Determine the [x, y] coordinate at the center of the cell enclosing the given text.  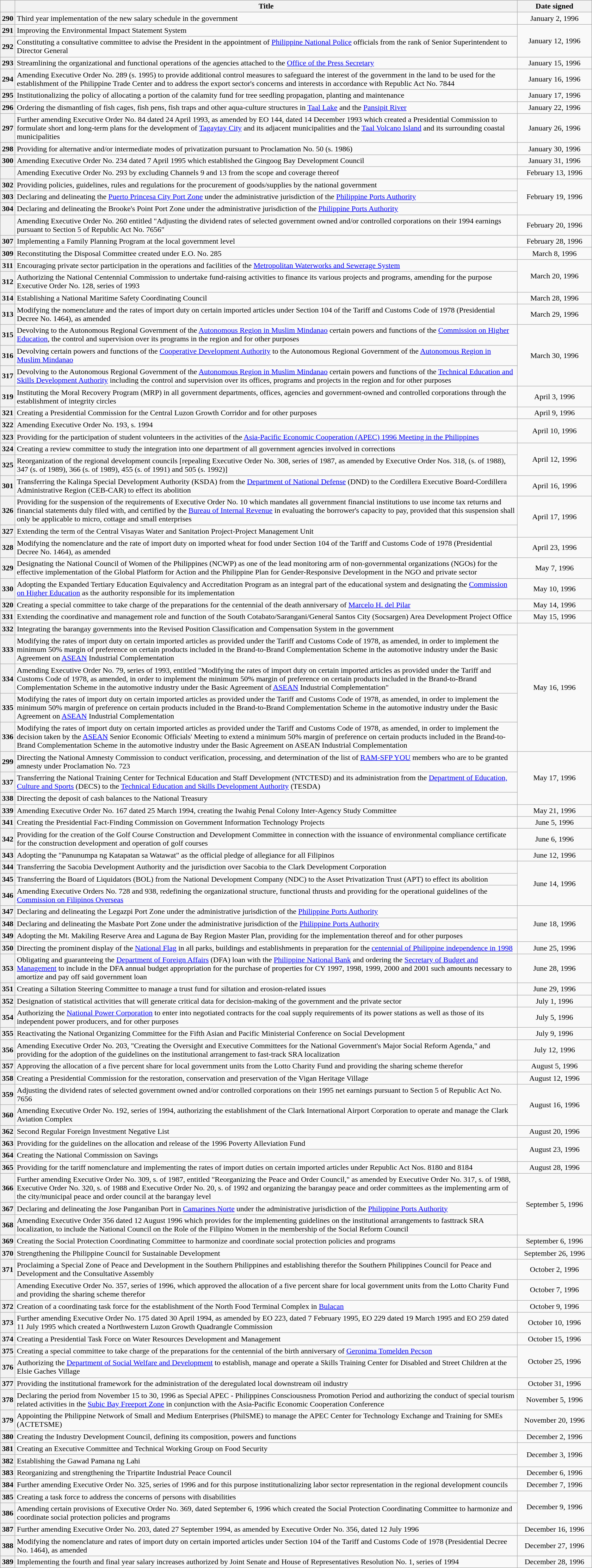
330 [8, 588]
August 28, 1996 [554, 1167]
December 3, 1996 [554, 1455]
343 [8, 855]
Second Regular Foreign Investment Negative List [266, 1131]
331 [8, 617]
March 8, 1996 [554, 253]
March 28, 1996 [554, 298]
Creating the Presidential Fact-Finding Commission on Government Information Technology Projects [266, 823]
355 [8, 1034]
Amending Executive Order No. 167 dated 25 March 1994, creating the Iwahig Penal Colony Inter-Agency Study Committee [266, 811]
June 18, 1996 [554, 924]
325 [8, 465]
366 [8, 1188]
April 16, 1996 [554, 486]
Providing the institutional framework for the administration of the deregulated local downstream oil industry [266, 1383]
Creating a review committee to study the integration into one department of all government agencies involved in corrections [266, 449]
Establishing a National Maritime Safety Coordinating Council [266, 298]
January 2, 1996 [554, 18]
October 2, 1996 [554, 1270]
Creating an Executive Committee and Technical Working Group on Food Security [266, 1449]
Directing the deposit of cash balances to the National Treasury [266, 799]
359 [8, 1095]
373 [8, 1323]
290 [8, 18]
July 5, 1996 [554, 1018]
September 5, 1996 [554, 1204]
June 14, 1996 [554, 884]
January 15, 1996 [554, 63]
Establishing the Gawad Pamana ng Lahi [266, 1461]
362 [8, 1131]
October 7, 1996 [554, 1290]
332 [8, 629]
321 [8, 413]
Adopting the "Panunumpa ng Katapatan sa Watawat" as the official pledge of allegiance for all Filipinos [266, 855]
339 [8, 811]
316 [8, 355]
Reconstituting the Disposal Committee created under E.O. No. 285 [266, 253]
January 30, 1996 [554, 149]
303 [8, 197]
347 [8, 912]
313 [8, 314]
389 [8, 1562]
296 [8, 107]
Date signed [554, 6]
April 10, 1996 [554, 431]
333 [8, 649]
334 [8, 678]
346 [8, 896]
August 12, 1996 [554, 1078]
Providing for the guidelines on the allocation and release of the 1996 Poverty Alleviation Fund [266, 1143]
309 [8, 253]
Creating a Presidential Commission for the restoration, conservation and preservation of the Vigan Heritage Village [266, 1078]
Title [266, 6]
Creating a Presidential Commission for the Central Luzon Growth Corridor and for other purposes [266, 413]
337 [8, 782]
December 16, 1996 [554, 1529]
July 12, 1996 [554, 1050]
368 [8, 1225]
304 [8, 209]
386 [8, 1513]
Creating a Presidential Task Force on Water Resources Development and Management [266, 1339]
January 22, 1996 [554, 107]
May 10, 1996 [554, 588]
376 [8, 1367]
Transferring the Sacobia Development Authority and the jurisdiction over Sacobia to the Clark Development Corporation [266, 867]
297 [8, 128]
Third year implementation of the new salary schedule in the government [266, 18]
356 [8, 1050]
293 [8, 63]
353 [8, 968]
May 7, 1996 [554, 568]
Strengthening the Philippine Council for Sustainable Development [266, 1253]
378 [8, 1400]
324 [8, 449]
May 15, 1996 [554, 617]
October 15, 1996 [554, 1339]
Improving the Environmental Impact Statement System [266, 30]
Declaring and delineating the Puerto Princesa City Port Zone under the administrative jurisdiction of the Philippine Ports Authority [266, 197]
April 12, 1996 [554, 459]
341 [8, 823]
Declaring and delineating the Masbate Port Zone under the administrative jurisdiction of the Philippine Ports Authority [266, 924]
August 20, 1996 [554, 1131]
383 [8, 1473]
January 17, 1996 [554, 95]
302 [8, 185]
327 [8, 531]
Declaring and delineating the Brooke's Point Port Zone under the administrative jurisdiction of the Philippine Ports Authority [266, 209]
369 [8, 1241]
312 [8, 282]
Creating a task force to address the concerns of persons with disabilities [266, 1497]
342 [8, 839]
345 [8, 879]
March 30, 1996 [554, 355]
382 [8, 1461]
February 13, 1996 [554, 173]
January 12, 1996 [554, 40]
December 28, 1996 [554, 1562]
May 14, 1996 [554, 605]
326 [8, 511]
388 [8, 1546]
April 3, 1996 [554, 396]
Creating a special committee to take charge of the preparations for the centennial of the death anniversary of Marcelo H. del Pilar [266, 605]
October 25, 1996 [554, 1361]
Encouraging private sector participation in the operations and facilities of the Metropolitan Waterworks and Sewerage System [266, 265]
317 [8, 376]
294 [8, 79]
February 20, 1996 [554, 225]
Extending the term of the Central Visayas Water and Sanitation Project-Project Management Unit [266, 531]
March 20, 1996 [554, 276]
384 [8, 1485]
300 [8, 161]
367 [8, 1208]
March 29, 1996 [554, 314]
November 20, 1996 [554, 1420]
320 [8, 605]
350 [8, 948]
May 16, 1996 [554, 687]
Ordering the dismantling of fish cages, fish pens, fish traps and other aqua-culture structures in Taal Lake and the Pansipit River [266, 107]
379 [8, 1420]
Designation of statistical activities that will generate critical data for decision-making of the government and the private sector [266, 1001]
December 7, 1996 [554, 1485]
October 10, 1996 [554, 1323]
January 26, 1996 [554, 128]
322 [8, 425]
December 6, 1996 [554, 1473]
January 16, 1996 [554, 79]
June 12, 1996 [554, 855]
Implementing a Family Planning Program at the local government level [266, 241]
380 [8, 1437]
July 9, 1996 [554, 1034]
357 [8, 1066]
August 16, 1996 [554, 1105]
Creation of a coordinating task force for the establishment of the North Food Terminal Complex in Bulacan [266, 1306]
351 [8, 989]
Amending Executive Order No. 234 dated 7 April 1995 which established the Gingoog Bay Development Council [266, 161]
Further amending Executive Order No. 203, dated 27 September 1994, as amended by Executive Order No. 356, dated 12 July 1996 [266, 1529]
292 [8, 47]
385 [8, 1497]
307 [8, 241]
Amending Executive Order No. 193, s. 1994 [266, 425]
Declaring and delineating the Legazpi Port Zone under the administrative jurisdiction of the Philippine Ports Authority [266, 912]
September 6, 1996 [554, 1241]
Providing for alternative and/or intermediate modes of privatization pursuant to Proclamation No. 50 (s. 1986) [266, 149]
358 [8, 1078]
299 [8, 762]
336 [8, 737]
Amending Executive Order No. 293 by excluding Channels 9 and 13 from the scope and coverage thereof [266, 173]
Approving the allocation of a five percent share for local government units from the Lotto Charity Fund and providing the sharing scheme therefor [266, 1066]
July 1, 1996 [554, 1001]
Reorganizing and strengthening the Tripartite Industrial Peace Council [266, 1473]
Providing for the tariff nomenclature and implementing the rates of import duties on certain imported articles under Republic Act Nos. 8180 and 8184 [266, 1167]
June 29, 1996 [554, 989]
December 9, 1996 [554, 1507]
Reactivating the National Organizing Committee for the Fifth Asian and Pacific Ministerial Conference on Social Development [266, 1034]
May 21, 1996 [554, 811]
Streamlining the organizational and functional operations of the agencies attached to the Office of the Press Secretary [266, 63]
April 17, 1996 [554, 517]
Creating the National Commission on Savings [266, 1155]
374 [8, 1339]
387 [8, 1529]
April 9, 1996 [554, 413]
377 [8, 1383]
Creating the Industry Development Council, defining its composition, powers and functions [266, 1437]
Adopting the Mt. Makiling Reserve Area and Laguna de Bay Region Master Plan, providing for the implementation thereof and for other purposes [266, 936]
Implementing the fourth and final year salary increases authorized by Joint Senate and House of Representatives Resolution No. 1, series of 1994 [266, 1562]
365 [8, 1167]
June 28, 1996 [554, 968]
August 5, 1996 [554, 1066]
375 [8, 1351]
February 19, 1996 [554, 197]
352 [8, 1001]
291 [8, 30]
295 [8, 95]
Institutionalizing the policy of allocating a portion of the calamity fund for tree seedling propagation, planting and maintenance [266, 95]
314 [8, 298]
December 27, 1996 [554, 1546]
348 [8, 924]
Creating a special committee to take charge of the preparations for the centennial of the birth anniversary of Geronima Tomelden Pecson [266, 1351]
360 [8, 1115]
298 [8, 149]
371 [8, 1270]
344 [8, 867]
Integrating the barangay governments into the Revised Position Classification and Compensation System in the government [266, 629]
August 23, 1996 [554, 1149]
February 28, 1996 [554, 241]
Providing policies, guidelines, rules and regulations for the procurement of goods/supplies by the national government [266, 185]
April 23, 1996 [554, 547]
November 5, 1996 [554, 1400]
349 [8, 936]
October 31, 1996 [554, 1383]
329 [8, 568]
363 [8, 1143]
Declaring and delineating the Jose Panganiban Port in Camarines Norte under the administrative jurisdiction of the Philippine Ports Authority [266, 1208]
311 [8, 265]
364 [8, 1155]
June 5, 1996 [554, 823]
December 2, 1996 [554, 1437]
October 9, 1996 [554, 1306]
June 25, 1996 [554, 948]
June 6, 1996 [554, 839]
370 [8, 1253]
354 [8, 1018]
319 [8, 396]
338 [8, 799]
Creating the Social Protection Coordinating Committee to harmonize and coordinate social protection policies and programs [266, 1241]
315 [8, 335]
372 [8, 1306]
Creating a Siltation Steering Committee to manage a trust fund for siltation and erosion-related issues [266, 989]
328 [8, 547]
May 17, 1996 [554, 778]
301 [8, 486]
381 [8, 1449]
January 31, 1996 [554, 161]
323 [8, 437]
September 26, 1996 [554, 1253]
335 [8, 708]
